Capture the cell that displays the provided text and extract its [X, Y] central coordinate. 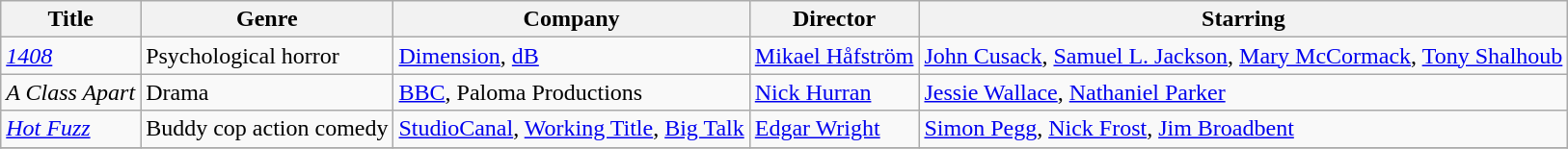
Hot Fuzz [71, 129]
Jessie Wallace, Nathaniel Parker [1244, 92]
Edgar Wright [834, 129]
BBC, Paloma Productions [571, 92]
StudioCanal, Working Title, Big Talk [571, 129]
Simon Pegg, Nick Frost, Jim Broadbent [1244, 129]
Genre [267, 19]
Title [71, 19]
Company [571, 19]
John Cusack, Samuel L. Jackson, Mary McCormack, Tony Shalhoub [1244, 56]
Psychological horror [267, 56]
Buddy cop action comedy [267, 129]
Drama [267, 92]
Nick Hurran [834, 92]
Dimension, dB [571, 56]
Starring [1244, 19]
Mikael Håfström [834, 56]
1408 [71, 56]
Director [834, 19]
A Class Apart [71, 92]
